Extract the [X, Y] coordinate from the center of the cell holding the provided text.  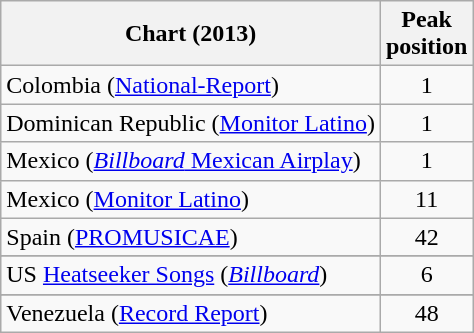
Chart (2013) [191, 34]
6 [426, 275]
11 [426, 199]
US Heatseeker Songs (Billboard) [191, 275]
Mexico (Billboard Mexican Airplay) [191, 161]
Venezuela (Record Report) [191, 313]
Dominican Republic (Monitor Latino) [191, 123]
Spain (PROMUSICAE) [191, 237]
Colombia (National-Report) [191, 85]
48 [426, 313]
42 [426, 237]
Peakposition [426, 34]
Mexico (Monitor Latino) [191, 199]
